Extract the (x, y) coordinate from the center of the cell holding the provided text.  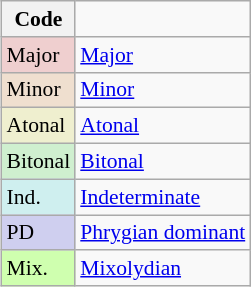
Mixolydian (162, 268)
Ind. (39, 197)
Code (39, 19)
Indeterminate (162, 197)
PD (39, 232)
Phrygian dominant (162, 232)
Mix. (39, 268)
